Determine the [x, y] coordinate at the center of the cell enclosing the given text.  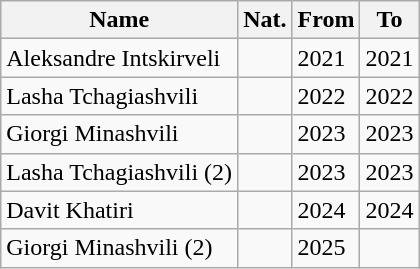
Aleksandre Intskirveli [120, 58]
Name [120, 20]
To [390, 20]
Davit Khatiri [120, 210]
Lasha Tchagiashvili [120, 96]
2025 [326, 248]
Nat. [265, 20]
Lasha Tchagiashvili (2) [120, 172]
From [326, 20]
Giorgi Minashvili [120, 134]
Giorgi Minashvili (2) [120, 248]
